Determine the [X, Y] coordinate at the center of the cell enclosing the given text.  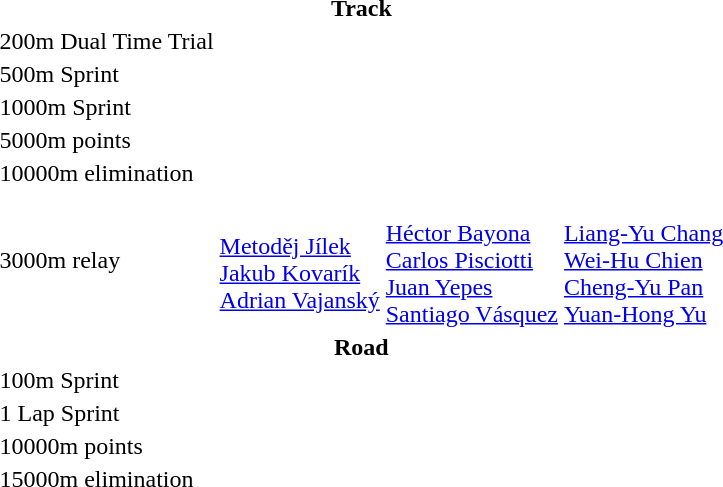
Metoděj JílekJakub KovaríkAdrian Vajanský [300, 260]
Héctor BayonaCarlos PisciottiJuan YepesSantiago Vásquez [472, 260]
